For the text-containing cell, return its midpoint in (X, Y) coordinate format. 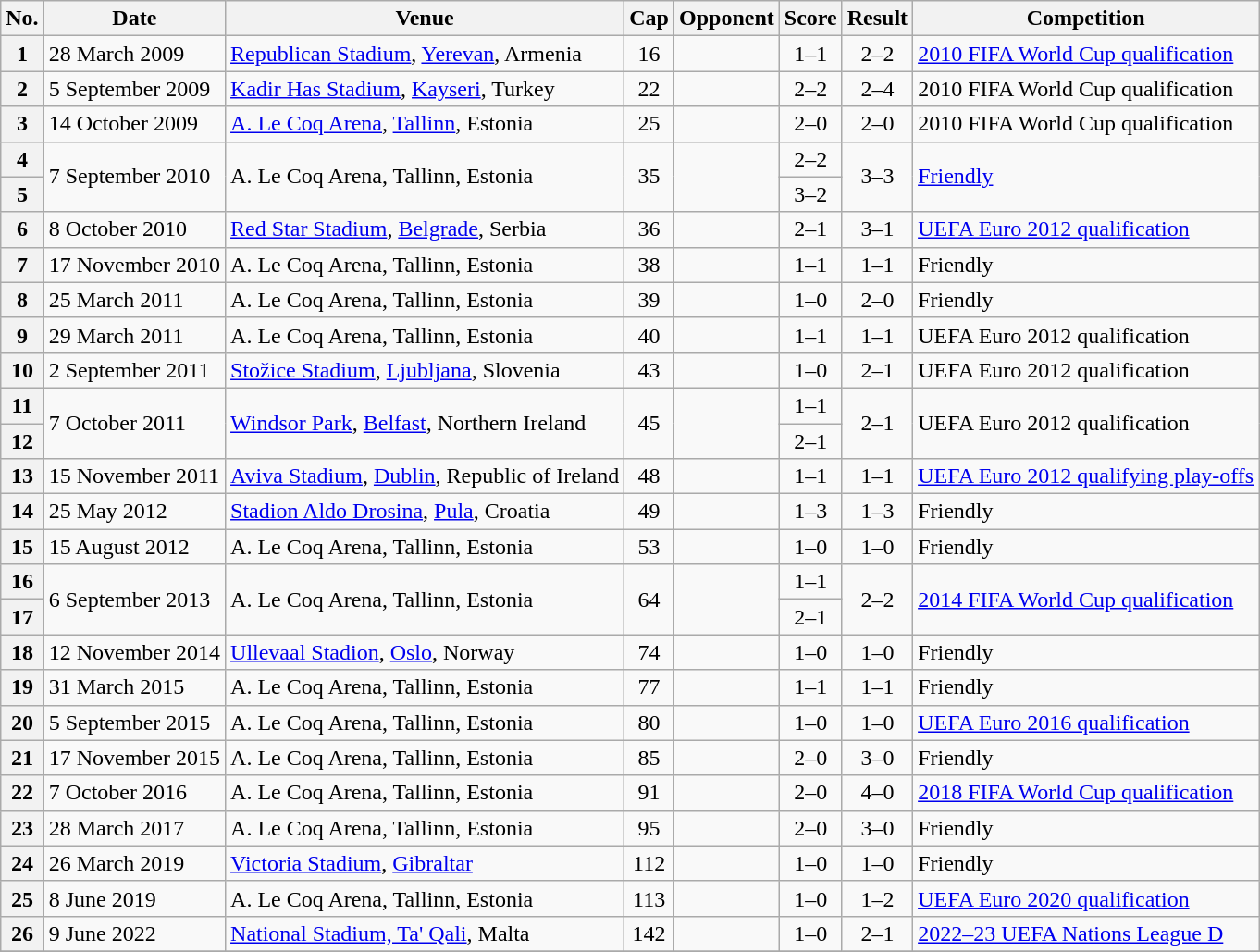
5 September 2009 (134, 89)
17 November 2010 (134, 265)
38 (649, 265)
13 (22, 476)
12 (22, 441)
4–0 (877, 793)
74 (649, 652)
25 May 2012 (134, 512)
Opponent (726, 19)
48 (649, 476)
29 March 2011 (134, 335)
28 March 2017 (134, 828)
Aviva Stadium, Dublin, Republic of Ireland (426, 476)
1–2 (877, 898)
15 November 2011 (134, 476)
Windsor Park, Belfast, Northern Ireland (426, 423)
7 October 2011 (134, 423)
53 (649, 547)
14 (22, 512)
85 (649, 758)
Cap (649, 19)
11 (22, 405)
5 (22, 194)
24 (22, 863)
3–2 (810, 194)
6 (22, 229)
39 (649, 300)
26 March 2019 (134, 863)
35 (649, 177)
91 (649, 793)
18 (22, 652)
1 (22, 54)
7 September 2010 (134, 177)
Competition (1086, 19)
45 (649, 423)
28 March 2009 (134, 54)
10 (22, 370)
21 (22, 758)
17 (22, 617)
2 (22, 89)
2014 FIFA World Cup qualification (1086, 600)
Date (134, 19)
4 (22, 159)
7 October 2016 (134, 793)
2018 FIFA World Cup qualification (1086, 793)
8 October 2010 (134, 229)
19 (22, 687)
Score (810, 19)
3 (22, 124)
National Stadium, Ta' Qali, Malta (426, 933)
Victoria Stadium, Gibraltar (426, 863)
9 (22, 335)
14 October 2009 (134, 124)
6 September 2013 (134, 600)
15 (22, 547)
12 November 2014 (134, 652)
Kadir Has Stadium, Kayseri, Turkey (426, 89)
No. (22, 19)
64 (649, 600)
20 (22, 723)
UEFA Euro 2012 qualifying play-offs (1086, 476)
43 (649, 370)
Stožice Stadium, Ljubljana, Slovenia (426, 370)
UEFA Euro 2020 qualification (1086, 898)
9 June 2022 (134, 933)
25 March 2011 (134, 300)
15 August 2012 (134, 547)
31 March 2015 (134, 687)
49 (649, 512)
95 (649, 828)
80 (649, 723)
Venue (426, 19)
Result (877, 19)
23 (22, 828)
142 (649, 933)
26 (22, 933)
Stadion Aldo Drosina, Pula, Croatia (426, 512)
77 (649, 687)
UEFA Euro 2016 qualification (1086, 723)
2–4 (877, 89)
3–1 (877, 229)
112 (649, 863)
2 September 2011 (134, 370)
Ullevaal Stadion, Oslo, Norway (426, 652)
3–3 (877, 177)
8 June 2019 (134, 898)
40 (649, 335)
36 (649, 229)
17 November 2015 (134, 758)
113 (649, 898)
Red Star Stadium, Belgrade, Serbia (426, 229)
5 September 2015 (134, 723)
2022–23 UEFA Nations League D (1086, 933)
7 (22, 265)
Republican Stadium, Yerevan, Armenia (426, 54)
8 (22, 300)
